Locate the cell with the specified text and output its [X, Y] center coordinate. 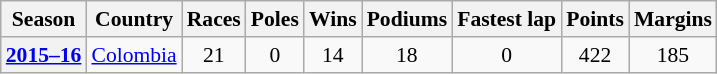
Wins [333, 19]
Podiums [408, 19]
Season [44, 19]
14 [333, 55]
185 [673, 55]
18 [408, 55]
21 [214, 55]
Country [134, 19]
Fastest lap [506, 19]
Points [595, 19]
422 [595, 55]
Races [214, 19]
Colombia [134, 55]
Poles [275, 19]
Margins [673, 19]
2015–16 [44, 55]
